Detect which cell encompasses the target text, then output its (x, y) center coordinate. 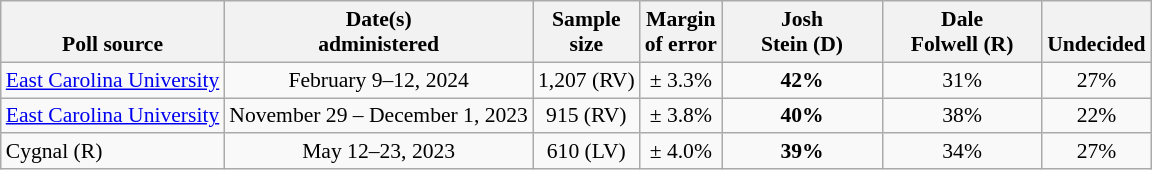
± 4.0% (681, 152)
40% (802, 116)
42% (802, 80)
22% (1096, 116)
November 29 – December 1, 2023 (378, 116)
1,207 (RV) (586, 80)
February 9–12, 2024 (378, 80)
31% (962, 80)
610 (LV) (586, 152)
Marginof error (681, 32)
May 12–23, 2023 (378, 152)
39% (802, 152)
915 (RV) (586, 116)
Poll source (113, 32)
JoshStein (D) (802, 32)
DaleFolwell (R) (962, 32)
Cygnal (R) (113, 152)
34% (962, 152)
± 3.3% (681, 80)
Date(s)administered (378, 32)
Samplesize (586, 32)
± 3.8% (681, 116)
Undecided (1096, 32)
38% (962, 116)
